Output the [X, Y] coordinate of the center of the cell containing the given text.  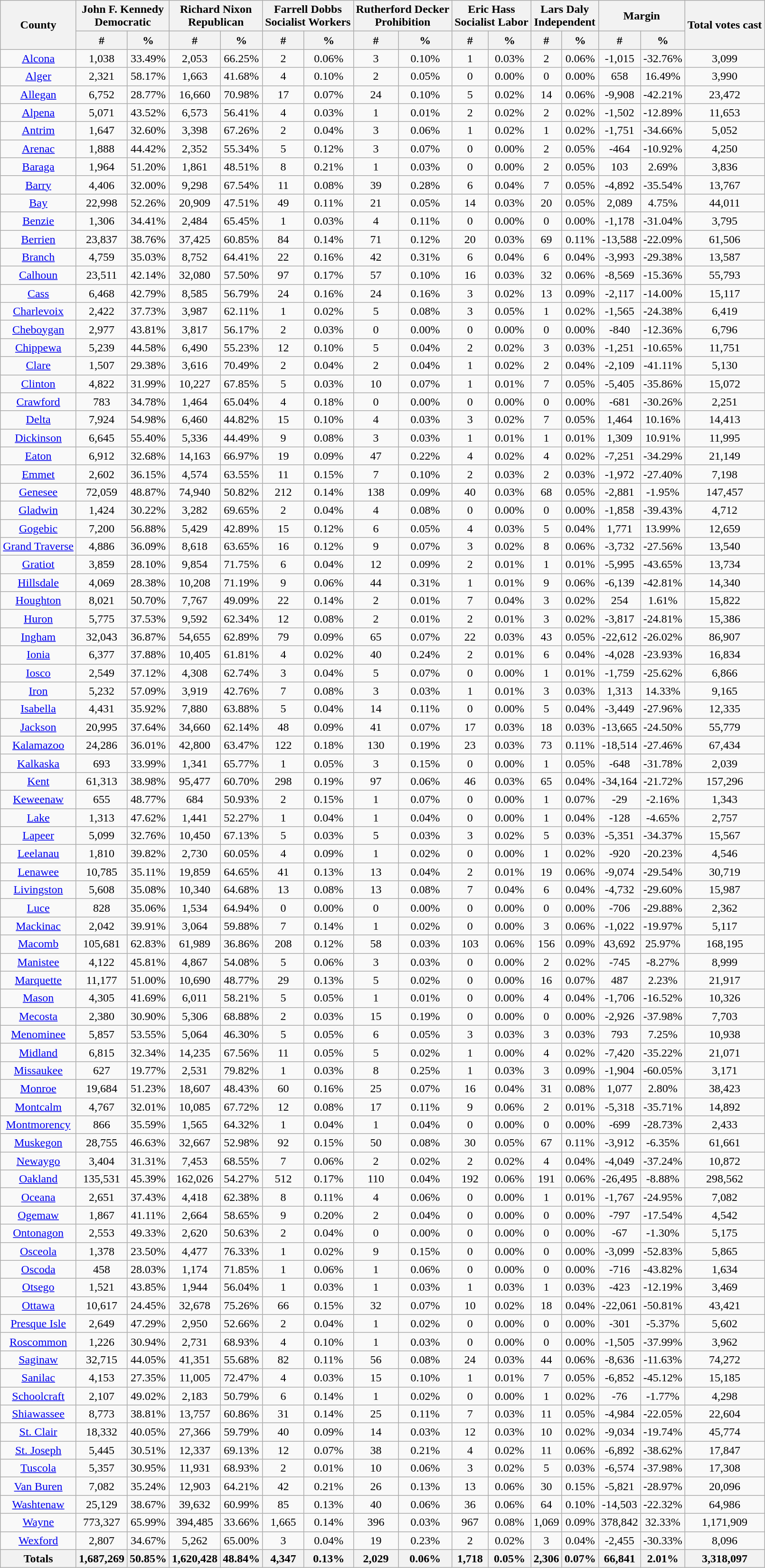
4,250 [725, 149]
Montcalm [38, 1107]
5,130 [725, 366]
5,052 [725, 131]
62.83% [148, 944]
2,531 [195, 1070]
-6,574 [619, 1468]
-5,318 [619, 1107]
-1,759 [619, 673]
1,620,428 [195, 1559]
43,692 [619, 944]
55,793 [725, 275]
Ingham [38, 637]
20,096 [725, 1486]
658 [619, 76]
6,815 [102, 1052]
Menominee [38, 1034]
15,987 [725, 890]
10,227 [195, 384]
4.75% [663, 203]
3,987 [195, 312]
1,038 [102, 58]
2.01% [663, 1559]
14.33% [663, 691]
27,366 [195, 1432]
4,418 [195, 1197]
-27.40% [663, 474]
11,653 [725, 113]
-5,821 [619, 1486]
35.06% [148, 908]
6,460 [195, 420]
50.82% [241, 492]
68.55% [241, 1161]
-60.05% [663, 1070]
15,072 [725, 384]
-1.95% [663, 492]
Chippewa [38, 348]
-8.27% [663, 962]
2,053 [195, 58]
2,042 [102, 926]
1,565 [195, 1125]
Mackinac [38, 926]
72,059 [102, 492]
62.11% [241, 312]
2,321 [102, 76]
-6,852 [619, 1378]
3,859 [102, 565]
5,262 [195, 1540]
13,587 [725, 257]
56.17% [241, 330]
62.14% [241, 727]
47.51% [241, 203]
5,336 [195, 438]
Ogemaw [38, 1215]
48.87% [148, 492]
487 [619, 980]
64 [546, 1504]
52.98% [241, 1143]
55.34% [241, 149]
-716 [619, 1269]
8,096 [725, 1540]
4,542 [725, 1215]
Van Buren [38, 1486]
1,521 [102, 1287]
-2,926 [619, 1016]
Branch [38, 257]
-34.37% [663, 836]
10.91% [663, 438]
3,064 [195, 926]
Oceana [38, 1197]
10,872 [725, 1161]
38.76% [148, 239]
59.88% [241, 926]
42,800 [195, 745]
35.59% [148, 1125]
17,847 [725, 1450]
32,043 [102, 637]
2,089 [619, 203]
6,912 [102, 456]
33.99% [148, 763]
95,477 [195, 781]
-29.38% [663, 257]
67 [546, 1143]
38.98% [148, 781]
16,834 [725, 655]
34.78% [148, 402]
4,886 [102, 547]
49 [283, 203]
1,663 [195, 76]
-797 [619, 1215]
48.84% [241, 1559]
-6,892 [619, 1450]
6,866 [725, 673]
-43.82% [663, 1269]
Houghton [38, 601]
Lenawee [38, 872]
3,404 [102, 1161]
69.13% [241, 1450]
41.69% [148, 998]
49.02% [148, 1396]
-41.11% [663, 366]
50.70% [148, 601]
-9,908 [619, 94]
-35.22% [663, 1052]
6,490 [195, 348]
-27.46% [663, 745]
4,759 [102, 257]
23.50% [148, 1251]
Eaton [38, 456]
7.25% [663, 1034]
30.95% [148, 1468]
2,620 [195, 1233]
34.41% [148, 221]
10,208 [195, 583]
156 [546, 944]
-2,881 [619, 492]
394,485 [195, 1522]
110 [376, 1179]
-32.76% [663, 58]
-24.50% [663, 727]
61,989 [195, 944]
1,378 [102, 1251]
2,664 [195, 1215]
-9,034 [619, 1432]
Keweenaw [38, 799]
5,865 [725, 1251]
37.88% [148, 655]
55.40% [148, 438]
7,767 [195, 601]
2,039 [725, 763]
-24.81% [663, 619]
4,298 [725, 1396]
67.13% [241, 836]
-29 [619, 799]
1,507 [102, 366]
-6,139 [619, 583]
0.20% [329, 1215]
10.16% [663, 420]
18,607 [195, 1088]
46.63% [148, 1143]
2,807 [102, 1540]
-27.96% [663, 709]
14,413 [725, 420]
0.28% [425, 185]
162,026 [195, 1179]
66,841 [619, 1559]
62.34% [241, 619]
67.54% [241, 185]
3,919 [195, 691]
-14.00% [663, 293]
7,703 [725, 1016]
1,306 [102, 221]
13,734 [725, 565]
65.45% [241, 221]
8,773 [102, 1414]
5,099 [102, 836]
-1,502 [619, 113]
4,546 [725, 854]
693 [102, 763]
Washtenaw [38, 1504]
-1,015 [619, 58]
14,340 [725, 583]
Iron [38, 691]
-3,099 [619, 1251]
64.68% [241, 890]
John F. KennedyDemocratic [123, 16]
298 [283, 781]
7,198 [725, 474]
32,715 [102, 1360]
32,678 [195, 1305]
191 [546, 1179]
-28.97% [663, 1486]
-17.54% [663, 1215]
51.00% [148, 980]
Charlevoix [38, 312]
47.29% [148, 1323]
4,308 [195, 673]
36.87% [148, 637]
0.24% [425, 655]
2,433 [725, 1125]
-35.54% [663, 185]
157,296 [725, 781]
36.09% [148, 547]
-128 [619, 817]
2.69% [663, 167]
44.05% [148, 1360]
-920 [619, 854]
Arenac [38, 149]
3,962 [725, 1341]
5,357 [102, 1468]
14,235 [195, 1052]
33.49% [148, 58]
68 [546, 492]
Hillsdale [38, 583]
298,562 [725, 1179]
967 [470, 1522]
1,861 [195, 167]
3,990 [725, 76]
-43.65% [663, 565]
1,944 [195, 1287]
Oakland [38, 1179]
2,352 [195, 149]
64.32% [241, 1125]
2,950 [195, 1323]
6,752 [102, 94]
11,005 [195, 1378]
30.94% [148, 1341]
Total votes cast [725, 25]
147,457 [725, 492]
Roscommon [38, 1341]
28.03% [148, 1269]
378,842 [619, 1522]
-2.16% [663, 799]
5,175 [725, 1233]
-1,022 [619, 926]
2,380 [102, 1016]
Rutherford DeckerProhibition [403, 16]
Baraga [38, 167]
37.64% [148, 727]
14,163 [195, 456]
31.31% [148, 1161]
46 [470, 781]
2,107 [102, 1396]
Schoolcraft [38, 1396]
72.47% [241, 1378]
10,085 [195, 1107]
-76 [619, 1396]
7,880 [195, 709]
-21.72% [663, 781]
92 [283, 1143]
73 [546, 745]
21,071 [725, 1052]
17,308 [725, 1468]
26 [376, 1486]
6,011 [195, 998]
10,450 [195, 836]
34,660 [195, 727]
-8.88% [663, 1179]
-648 [619, 763]
21 [376, 203]
68.88% [241, 1016]
-27.56% [663, 547]
51.20% [148, 167]
2,731 [195, 1341]
Totals [38, 1559]
37.73% [148, 312]
Shiawassee [38, 1414]
35.24% [148, 1486]
13,540 [725, 547]
43.81% [148, 330]
15,386 [725, 619]
Kalkaska [38, 763]
4,153 [102, 1378]
-3,912 [619, 1143]
Macomb [38, 944]
43,421 [725, 1305]
-38.62% [663, 1450]
627 [102, 1070]
67.56% [241, 1052]
-1,565 [619, 312]
3,171 [725, 1070]
65.77% [241, 763]
1,534 [195, 908]
49.33% [148, 1233]
0.22% [425, 456]
-301 [619, 1323]
512 [283, 1179]
32.00% [148, 185]
-4,028 [619, 655]
67.72% [241, 1107]
-23.93% [663, 655]
32.33% [663, 1522]
11,751 [725, 348]
32,080 [195, 275]
-1,178 [619, 221]
Huron [38, 619]
44.82% [241, 420]
32,667 [195, 1143]
3,099 [725, 58]
5,306 [195, 1016]
396 [376, 1522]
8,618 [195, 547]
4,712 [725, 510]
3,817 [195, 330]
4,431 [102, 709]
56.04% [241, 1287]
52.26% [148, 203]
-2,455 [619, 1540]
60 [283, 1088]
2,422 [102, 312]
-1,505 [619, 1341]
Jackson [38, 727]
-423 [619, 1287]
61,313 [102, 781]
-4,732 [619, 890]
25.97% [663, 944]
Genesee [38, 492]
58.21% [241, 998]
Allegan [38, 94]
1,771 [619, 529]
Muskegon [38, 1143]
-45.12% [663, 1378]
48.43% [241, 1088]
1,718 [470, 1559]
13,757 [195, 1414]
Luce [38, 908]
50.63% [241, 1233]
-29.54% [663, 872]
Delta [38, 420]
Grand Traverse [38, 547]
62.38% [241, 1197]
5,602 [725, 1323]
208 [283, 944]
-29.88% [663, 908]
54,655 [195, 637]
-35.86% [663, 384]
64.41% [241, 257]
Clinton [38, 384]
86,907 [725, 637]
254 [619, 601]
70.98% [241, 94]
-699 [619, 1125]
2,553 [102, 1233]
Richard NixonRepublican [216, 16]
Clare [38, 366]
Eric HassSocialist Labor [491, 16]
Livingston [38, 890]
-35.71% [663, 1107]
Isabella [38, 709]
58.65% [241, 1215]
37.43% [148, 1197]
1,687,269 [102, 1559]
71.75% [241, 565]
21,917 [725, 980]
Alpena [38, 113]
-9,074 [619, 872]
7,453 [195, 1161]
3,398 [195, 131]
Kalamazoo [38, 745]
55.68% [241, 1360]
15,117 [725, 293]
-1,751 [619, 131]
28,755 [102, 1143]
783 [102, 402]
Calhoun [38, 275]
56.41% [241, 113]
Dickinson [38, 438]
-4,984 [619, 1414]
8,999 [725, 962]
66.97% [241, 456]
212 [283, 492]
2,029 [376, 1559]
-13,588 [619, 239]
Mecosta [38, 1016]
39.82% [148, 854]
63.55% [241, 474]
3,469 [725, 1287]
2,183 [195, 1396]
6,796 [725, 330]
-30.33% [663, 1540]
41.11% [148, 1215]
28.38% [148, 583]
8,021 [102, 601]
54.08% [241, 962]
29 [283, 980]
33.66% [241, 1522]
30.22% [148, 510]
3,795 [725, 221]
50 [376, 1143]
-1.77% [663, 1396]
122 [283, 745]
39 [376, 185]
64.21% [241, 1486]
37,425 [195, 239]
-39.43% [663, 510]
1,226 [102, 1341]
1,810 [102, 854]
53.55% [148, 1034]
Iosco [38, 673]
-1,767 [619, 1197]
Margin [642, 16]
-745 [619, 962]
18,332 [102, 1432]
-20.23% [663, 854]
32.01% [148, 1107]
27.35% [148, 1378]
1,424 [102, 510]
2,649 [102, 1323]
50.85% [148, 1559]
48 [283, 727]
48.51% [241, 167]
-1.30% [663, 1233]
31.99% [148, 384]
76.33% [241, 1251]
-3,817 [619, 619]
-5.37% [663, 1323]
Barry [38, 185]
56.88% [148, 529]
60.86% [241, 1414]
66.25% [241, 58]
42.79% [148, 293]
-22.05% [663, 1414]
-37.24% [663, 1161]
12,903 [195, 1486]
64,986 [725, 1504]
-4.65% [663, 817]
52.66% [241, 1323]
-37.99% [663, 1341]
-7,251 [619, 456]
65.04% [241, 402]
34.67% [148, 1540]
6,419 [725, 312]
24.45% [148, 1305]
1.61% [663, 601]
-34,164 [619, 781]
13,767 [725, 185]
828 [102, 908]
-7,420 [619, 1052]
44.58% [148, 348]
38,423 [725, 1088]
1,341 [195, 763]
-67 [619, 1233]
9,854 [195, 565]
67.26% [241, 131]
1,647 [102, 131]
32.68% [148, 456]
3,282 [195, 510]
Leelanau [38, 854]
-28.73% [663, 1125]
4,867 [195, 962]
Alger [38, 76]
50.79% [241, 1396]
0.25% [425, 1070]
74,940 [195, 492]
St. Joseph [38, 1450]
5,071 [102, 113]
36.86% [241, 944]
61.81% [241, 655]
Marquette [38, 980]
1,888 [102, 149]
60.05% [241, 854]
Gratiot [38, 565]
57 [376, 275]
30.51% [148, 1450]
60.70% [241, 781]
54.98% [148, 420]
41.68% [241, 76]
5,117 [725, 926]
-1,251 [619, 348]
4,347 [283, 1559]
0.23% [425, 1540]
1,964 [102, 167]
5,064 [195, 1034]
2,757 [725, 817]
-25.62% [663, 673]
-31.04% [663, 221]
-1,858 [619, 510]
37.12% [148, 673]
36.01% [148, 745]
-24.95% [663, 1197]
6,468 [102, 293]
-50.81% [663, 1305]
60.99% [241, 1504]
1,069 [546, 1522]
-19.74% [663, 1432]
54.27% [241, 1179]
57.09% [148, 691]
4,822 [102, 384]
38 [376, 1450]
29.38% [148, 366]
10,617 [102, 1305]
County [38, 25]
50.93% [241, 799]
24,286 [102, 745]
36.15% [148, 474]
Presque Isle [38, 1323]
52.27% [241, 817]
58.17% [148, 76]
37.53% [148, 619]
-14,503 [619, 1504]
4,767 [102, 1107]
44,011 [725, 203]
41,351 [195, 1360]
-22.09% [663, 239]
Cheboygan [38, 330]
Cass [38, 293]
-8,569 [619, 275]
39,632 [195, 1504]
Antrim [38, 131]
35.03% [148, 257]
-24.38% [663, 312]
63.65% [241, 547]
-2,109 [619, 366]
1,867 [102, 1215]
-1,904 [619, 1070]
458 [102, 1269]
85 [283, 1504]
1,174 [195, 1269]
6,377 [102, 655]
70.49% [241, 366]
-1,972 [619, 474]
19,684 [102, 1088]
15,567 [725, 836]
Alcona [38, 58]
Osceola [38, 1251]
-16.52% [663, 998]
Tuscola [38, 1468]
192 [470, 1179]
64.94% [241, 908]
5,232 [102, 691]
23,837 [102, 239]
2.23% [663, 980]
23,472 [725, 94]
-26,495 [619, 1179]
Wexford [38, 1540]
40.05% [148, 1432]
Lars DalyIndependent [565, 16]
43 [546, 637]
19,859 [195, 872]
Otsego [38, 1287]
Emmet [38, 474]
-8,636 [619, 1360]
55.23% [241, 348]
-13,665 [619, 727]
45.39% [148, 1179]
Kent [38, 781]
2,251 [725, 402]
82 [283, 1360]
45,774 [725, 1432]
12,659 [725, 529]
684 [195, 799]
2,362 [725, 908]
5,445 [102, 1450]
25,129 [102, 1504]
130 [376, 745]
35.92% [148, 709]
20,909 [195, 203]
23,511 [102, 275]
42.14% [148, 275]
Mason [38, 998]
69 [546, 239]
79.82% [241, 1070]
5,429 [195, 529]
44.49% [241, 438]
2,602 [102, 474]
-3,732 [619, 547]
36 [470, 1504]
22,604 [725, 1414]
56 [376, 1360]
35.08% [148, 890]
11,995 [725, 438]
67.85% [241, 384]
St. Clair [38, 1432]
Ionia [38, 655]
-19.97% [663, 926]
42.76% [241, 691]
1,171,909 [725, 1522]
75.26% [241, 1305]
4,305 [102, 998]
28.77% [148, 94]
58 [376, 944]
14,892 [725, 1107]
655 [102, 799]
12,335 [725, 709]
135,531 [102, 1179]
Lake [38, 817]
-42.81% [663, 583]
11,931 [195, 1468]
-29.60% [663, 890]
2,484 [195, 221]
47.62% [148, 817]
22,998 [102, 203]
9,592 [195, 619]
30.90% [148, 1016]
10,690 [195, 980]
11,177 [102, 980]
-4,892 [619, 185]
Berrien [38, 239]
-2,117 [619, 293]
1,309 [619, 438]
49.09% [241, 601]
6,573 [195, 113]
3,318,097 [725, 1559]
Midland [38, 1052]
2,306 [546, 1559]
-12.89% [663, 113]
7,200 [102, 529]
2,651 [102, 1197]
2,977 [102, 330]
16,660 [195, 94]
4,574 [195, 474]
-706 [619, 908]
-4,049 [619, 1161]
-34.29% [663, 456]
74,272 [725, 1360]
-5,351 [619, 836]
4,069 [102, 583]
65.99% [148, 1522]
-1,706 [619, 998]
63.47% [241, 745]
Montmorency [38, 1125]
Saginaw [38, 1360]
2.80% [663, 1088]
-840 [619, 330]
-34.66% [663, 131]
1,441 [195, 817]
-464 [619, 149]
51.23% [148, 1088]
43.52% [148, 113]
-11.63% [663, 1360]
61,661 [725, 1143]
-42.21% [663, 94]
55,779 [725, 727]
45.81% [148, 962]
4,406 [102, 185]
10,405 [195, 655]
84 [283, 239]
15,185 [725, 1378]
8,585 [195, 293]
64.65% [241, 872]
168,195 [725, 944]
79 [283, 637]
4,122 [102, 962]
5,239 [102, 348]
10,938 [725, 1034]
-26.02% [663, 637]
Ottawa [38, 1305]
-10.92% [663, 149]
793 [619, 1034]
138 [376, 492]
62.89% [241, 637]
1,077 [619, 1088]
1,634 [725, 1269]
5,608 [102, 890]
10,785 [102, 872]
Ontonagon [38, 1233]
-5,405 [619, 384]
16.49% [663, 76]
19.77% [148, 1070]
10,326 [725, 998]
866 [102, 1125]
32.60% [148, 131]
71.85% [241, 1269]
38.81% [148, 1414]
13.99% [663, 529]
1,665 [283, 1522]
Benzie [38, 221]
-3,449 [619, 709]
1,343 [725, 799]
-6.35% [663, 1143]
59.79% [241, 1432]
46.30% [241, 1034]
-31.78% [663, 763]
66 [283, 1305]
Gladwin [38, 510]
71.19% [241, 583]
38.67% [148, 1504]
15,822 [725, 601]
32.76% [148, 836]
63.88% [241, 709]
9,298 [195, 185]
773,327 [102, 1522]
Farrell DobbsSocialist Workers [308, 16]
Wayne [38, 1522]
5,775 [102, 619]
61,506 [725, 239]
10,340 [195, 890]
Newaygo [38, 1161]
8,752 [195, 257]
62.74% [241, 673]
21,149 [725, 456]
32.34% [148, 1052]
-22,061 [619, 1305]
71 [376, 239]
7,924 [102, 420]
69.65% [241, 510]
39.91% [148, 926]
4,477 [195, 1251]
-681 [619, 402]
-22.32% [663, 1504]
56.79% [241, 293]
-15.36% [663, 275]
28.10% [148, 565]
42.89% [241, 529]
44.42% [148, 149]
20,995 [102, 727]
Sanilac [38, 1378]
3,836 [725, 167]
67,434 [725, 745]
-52.83% [663, 1251]
57.50% [241, 275]
-22,612 [619, 637]
-12.36% [663, 330]
2,549 [102, 673]
-18,514 [619, 745]
12,337 [195, 1450]
Bay [38, 203]
30,719 [725, 872]
60.85% [241, 239]
-5,995 [619, 565]
Gogebic [38, 529]
Crawford [38, 402]
Oscoda [38, 1269]
Lapeer [38, 836]
-10.65% [663, 348]
5,857 [102, 1034]
2,730 [195, 854]
6,645 [102, 438]
105,681 [102, 944]
-30.26% [663, 402]
Monroe [38, 1088]
9,165 [725, 691]
-3,993 [619, 257]
Missaukee [38, 1070]
35.11% [148, 872]
-12.19% [663, 1287]
3,616 [195, 366]
65.00% [241, 1540]
43.85% [148, 1287]
47 [376, 456]
Manistee [38, 962]
23 [470, 745]
